Return (X, Y) of the center of cell containing provided text 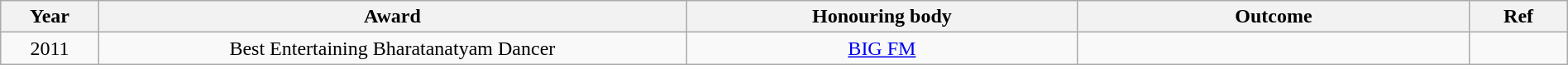
Outcome (1274, 17)
2011 (50, 48)
Ref (1518, 17)
Honouring body (882, 17)
Year (50, 17)
Best Entertaining Bharatanatyam Dancer (392, 48)
Award (392, 17)
BIG FM (882, 48)
